Scan for the cell matching the given text and deliver its [x, y] coordinate at center. 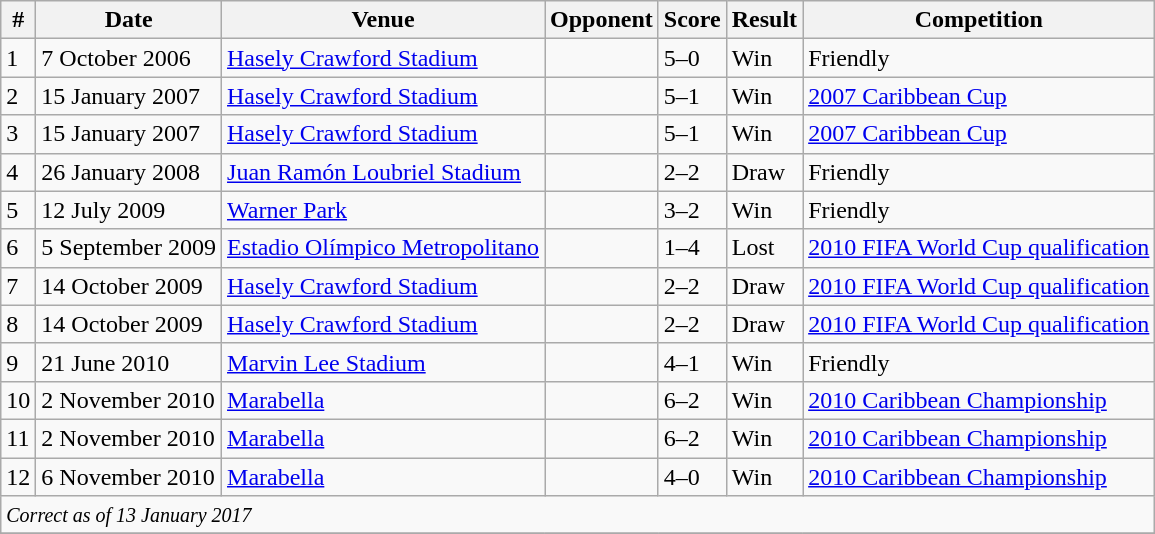
7 October 2006 [129, 58]
5–0 [692, 58]
5 September 2009 [129, 248]
6 November 2010 [129, 477]
4–1 [692, 362]
4–0 [692, 477]
11 [18, 438]
Warner Park [384, 210]
Correct as of 13 January 2017 [578, 515]
# [18, 20]
Date [129, 20]
3–2 [692, 210]
5 [18, 210]
Competition [979, 20]
6 [18, 248]
2 [18, 96]
12 [18, 477]
Estadio Olímpico Metropolitano [384, 248]
4 [18, 172]
12 July 2009 [129, 210]
9 [18, 362]
21 June 2010 [129, 362]
Marvin Lee Stadium [384, 362]
Venue [384, 20]
Opponent [602, 20]
7 [18, 286]
26 January 2008 [129, 172]
Score [692, 20]
Result [764, 20]
Juan Ramón Loubriel Stadium [384, 172]
10 [18, 400]
1 [18, 58]
Lost [764, 248]
8 [18, 324]
3 [18, 134]
1–4 [692, 248]
